Identify which cell holds the provided text, then report its [X, Y] central coordinate. 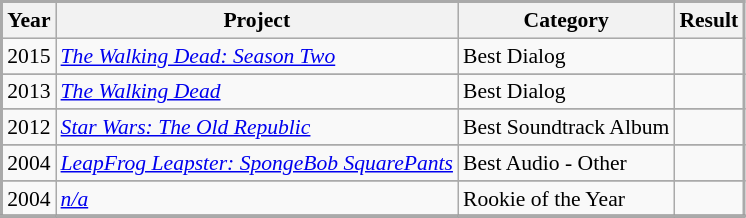
Category [566, 20]
The Walking Dead [257, 92]
The Walking Dead: Season Two [257, 56]
2015 [29, 56]
Project [257, 20]
Rookie of the Year [566, 199]
Year [29, 20]
Result [709, 20]
Star Wars: The Old Republic [257, 128]
Best Audio - Other [566, 163]
2013 [29, 92]
Best Soundtrack Album [566, 128]
LeapFrog Leapster: SpongeBob SquarePants [257, 163]
n/a [257, 199]
2012 [29, 128]
